Search for the cell housing the specified text and yield its [X, Y] center coordinate. 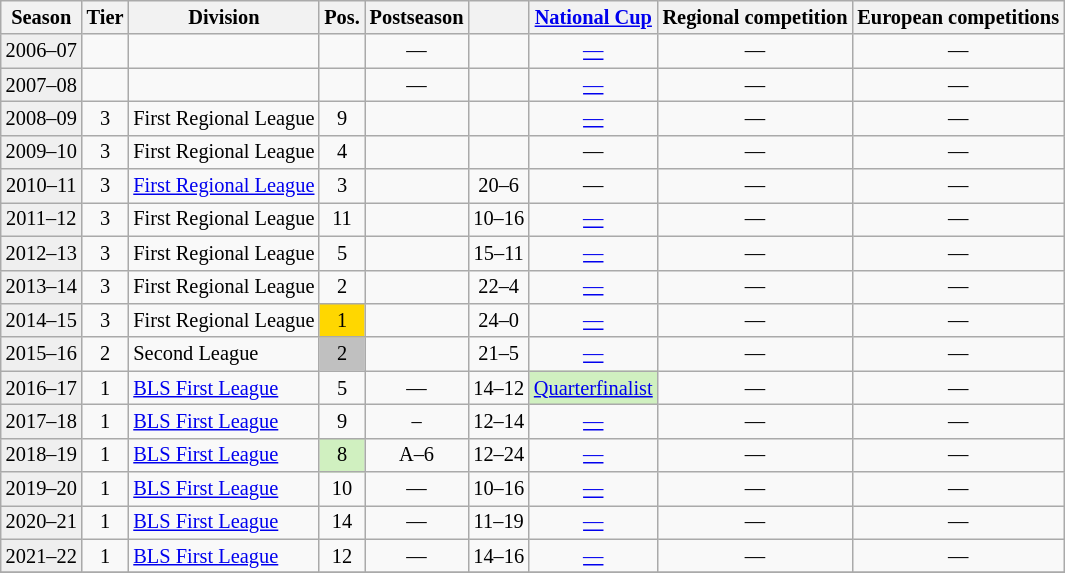
Postseason [417, 17]
8 [342, 455]
Second League [224, 354]
Regional competition [756, 17]
2015–16 [42, 354]
A–6 [417, 455]
2009–10 [42, 152]
2021–22 [42, 556]
National Cup [594, 17]
24–0 [498, 320]
2006–07 [42, 51]
2014–15 [42, 320]
Division [224, 17]
2019–20 [42, 489]
11 [342, 219]
Quarterfinalist [594, 388]
Season [42, 17]
10 [342, 489]
2007–08 [42, 85]
22–4 [498, 287]
12–14 [498, 421]
14–12 [498, 388]
2011–12 [42, 219]
European competitions [958, 17]
2013–14 [42, 287]
2016–17 [42, 388]
15–11 [498, 253]
12–24 [498, 455]
Pos. [342, 17]
11–19 [498, 522]
2010–11 [42, 186]
14–16 [498, 556]
4 [342, 152]
21–5 [498, 354]
Tier [106, 17]
12 [342, 556]
20–6 [498, 186]
2008–09 [42, 118]
2018–19 [42, 455]
2017–18 [42, 421]
2012–13 [42, 253]
2020–21 [42, 522]
– [417, 421]
14 [342, 522]
